Output the [X, Y] coordinate of the center of the cell containing the given text.  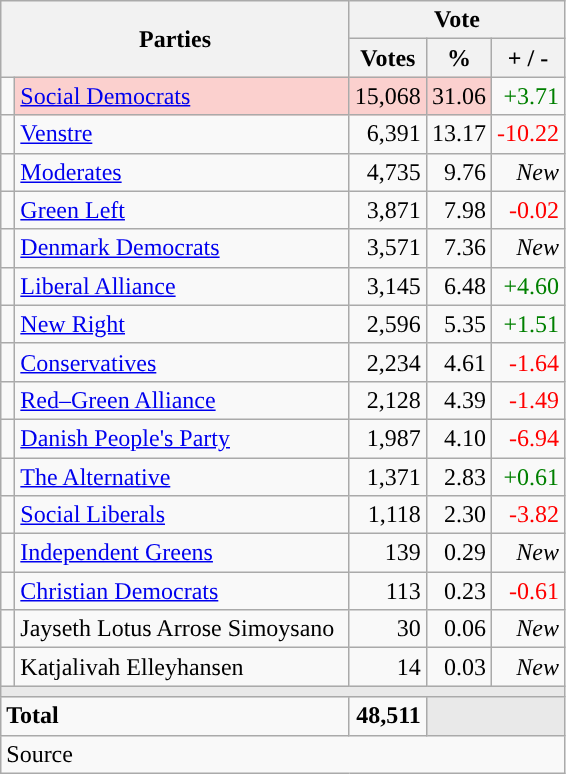
Green Left [182, 210]
0.03 [458, 667]
6,391 [388, 134]
0.29 [458, 553]
2.83 [458, 477]
Vote [456, 20]
9.76 [458, 172]
7.98 [458, 210]
Venstre [182, 134]
New Right [182, 324]
113 [388, 591]
-10.22 [528, 134]
Source [283, 754]
30 [388, 629]
The Alternative [182, 477]
3,145 [388, 286]
+3.71 [528, 96]
Moderates [182, 172]
48,511 [388, 716]
Danish People's Party [182, 438]
Social Liberals [182, 515]
+ / - [528, 58]
6.48 [458, 286]
0.06 [458, 629]
15,068 [388, 96]
Jayseth Lotus Arrose Simoysano [182, 629]
Parties [176, 39]
2.30 [458, 515]
-6.94 [528, 438]
1,987 [388, 438]
3,871 [388, 210]
Independent Greens [182, 553]
Denmark Democrats [182, 248]
4,735 [388, 172]
31.06 [458, 96]
139 [388, 553]
1,118 [388, 515]
Red–Green Alliance [182, 400]
7.36 [458, 248]
2,128 [388, 400]
-1.49 [528, 400]
Liberal Alliance [182, 286]
-0.02 [528, 210]
Total [176, 716]
13.17 [458, 134]
4.39 [458, 400]
Social Democrats [182, 96]
-0.61 [528, 591]
Conservatives [182, 362]
2,234 [388, 362]
1,371 [388, 477]
2,596 [388, 324]
-3.82 [528, 515]
0.23 [458, 591]
+0.61 [528, 477]
14 [388, 667]
% [458, 58]
4.10 [458, 438]
5.35 [458, 324]
4.61 [458, 362]
-1.64 [528, 362]
Christian Democrats [182, 591]
3,571 [388, 248]
Katjalivah Elleyhansen [182, 667]
+1.51 [528, 324]
+4.60 [528, 286]
Votes [388, 58]
